Detect which cell encompasses the target text, then output its [X, Y] center coordinate. 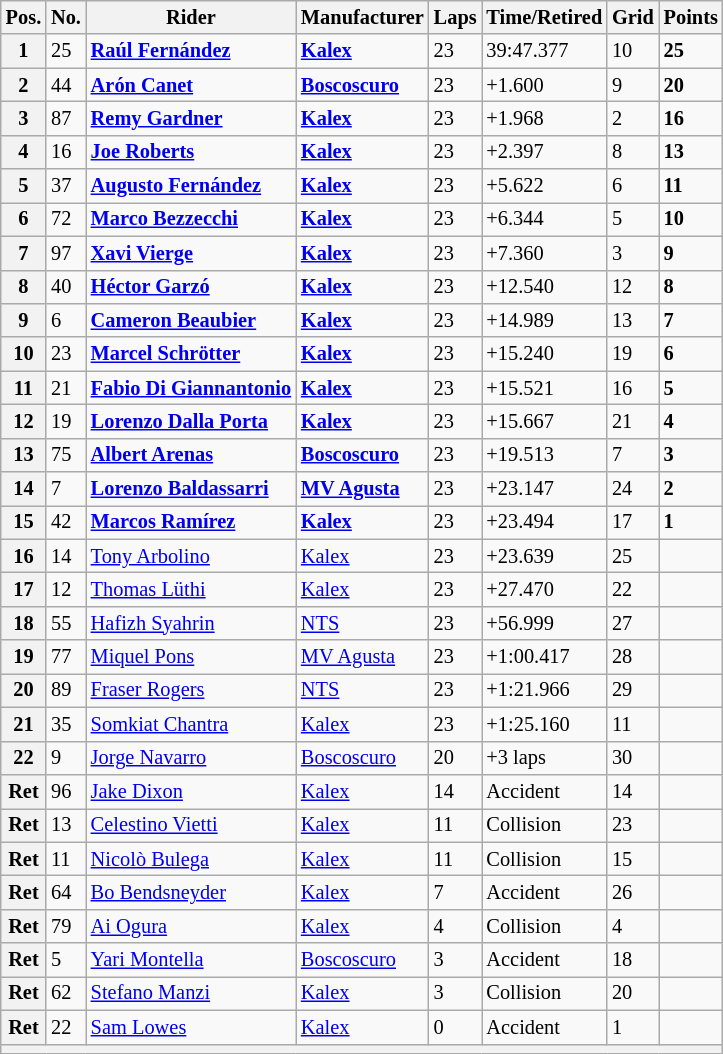
75 [66, 455]
Celestino Vietti [191, 825]
Yari Montella [191, 960]
Miquel Pons [191, 657]
Manufacturer [362, 17]
Rider [191, 17]
+23.494 [545, 522]
Lorenzo Dalla Porta [191, 421]
Marcos Ramírez [191, 522]
+6.344 [545, 219]
Lorenzo Baldassarri [191, 489]
Somkiat Chantra [191, 724]
+23.639 [545, 556]
39:47.377 [545, 51]
+23.147 [545, 489]
77 [66, 657]
Bo Bendsneyder [191, 892]
Arón Canet [191, 85]
62 [66, 993]
+1:25.160 [545, 724]
42 [66, 522]
55 [66, 623]
+15.667 [545, 421]
89 [66, 690]
Time/Retired [545, 17]
Pos. [24, 17]
24 [633, 489]
Ai Ogura [191, 926]
Laps [456, 17]
+1:00.417 [545, 657]
Fraser Rogers [191, 690]
Marcel Schrötter [191, 354]
29 [633, 690]
+2.397 [545, 152]
0 [456, 1027]
Nicolò Bulega [191, 859]
+1.600 [545, 85]
Remy Gardner [191, 118]
96 [66, 791]
+56.999 [545, 623]
27 [633, 623]
26 [633, 892]
+1.968 [545, 118]
Jorge Navarro [191, 758]
Tony Arbolino [191, 556]
+1:21.966 [545, 690]
Héctor Garzó [191, 287]
No. [66, 17]
Thomas Lüthi [191, 589]
+14.989 [545, 320]
Sam Lowes [191, 1027]
64 [66, 892]
Points [691, 17]
+27.470 [545, 589]
Grid [633, 17]
35 [66, 724]
Hafizh Syahrin [191, 623]
37 [66, 186]
44 [66, 85]
Stefano Manzi [191, 993]
Jake Dixon [191, 791]
+19.513 [545, 455]
+15.521 [545, 388]
Raúl Fernández [191, 51]
87 [66, 118]
+3 laps [545, 758]
+7.360 [545, 253]
+5.622 [545, 186]
72 [66, 219]
Albert Arenas [191, 455]
Marco Bezzecchi [191, 219]
Augusto Fernández [191, 186]
30 [633, 758]
+12.540 [545, 287]
28 [633, 657]
+15.240 [545, 354]
Xavi Vierge [191, 253]
40 [66, 287]
Cameron Beaubier [191, 320]
79 [66, 926]
Fabio Di Giannantonio [191, 388]
97 [66, 253]
Joe Roberts [191, 152]
